Capture the cell that displays the provided text and extract its [X, Y] central coordinate. 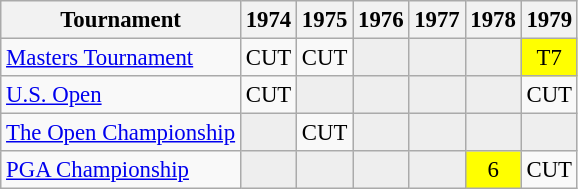
Tournament [121, 20]
1975 [325, 20]
1974 [268, 20]
U.S. Open [121, 95]
1976 [381, 20]
Masters Tournament [121, 58]
1978 [493, 20]
1977 [437, 20]
T7 [549, 58]
6 [493, 170]
PGA Championship [121, 170]
The Open Championship [121, 133]
1979 [549, 20]
